Determine the (x, y) coordinate at the center of the cell enclosing the given text.  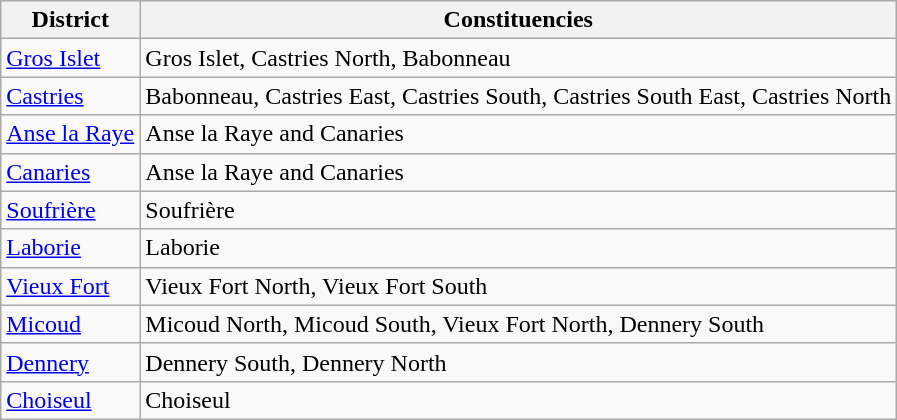
Dennery (70, 362)
Castries (70, 96)
Micoud (70, 324)
Dennery South, Dennery North (518, 362)
District (70, 20)
Anse la Raye (70, 134)
Gros Islet, Castries North, Babonneau (518, 58)
Vieux Fort North, Vieux Fort South (518, 286)
Micoud North, Micoud South, Vieux Fort North, Dennery South (518, 324)
Babonneau, Castries East, Castries South, Castries South East, Castries North (518, 96)
Constituencies (518, 20)
Canaries (70, 172)
Gros Islet (70, 58)
Vieux Fort (70, 286)
